Capture the cell that displays the provided text and extract its (x, y) central coordinate. 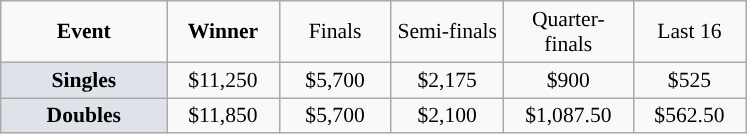
$2,100 (447, 116)
$900 (568, 80)
$2,175 (447, 80)
Singles (84, 80)
Quarter-finals (568, 32)
Semi-finals (447, 32)
$11,250 (223, 80)
Event (84, 32)
$11,850 (223, 116)
$1,087.50 (568, 116)
Last 16 (689, 32)
Winner (223, 32)
$525 (689, 80)
Doubles (84, 116)
$562.50 (689, 116)
Finals (335, 32)
